Find where the given text appears and provide that cell's center as [X, Y] coordinate. 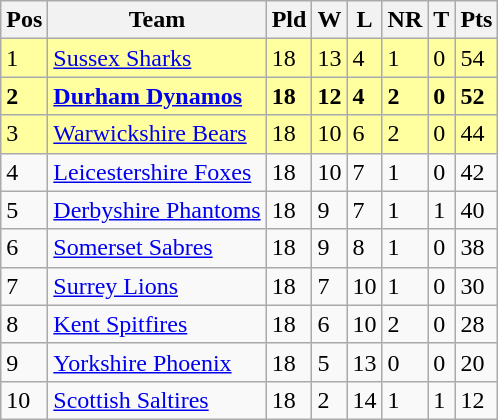
Surrey Lions [157, 286]
Pts [476, 20]
NR [405, 20]
42 [476, 172]
20 [476, 362]
Sussex Sharks [157, 58]
Derbyshire Phantoms [157, 210]
38 [476, 248]
14 [364, 400]
Warwickshire Bears [157, 134]
Kent Spitfires [157, 324]
30 [476, 286]
40 [476, 210]
Leicestershire Foxes [157, 172]
Team [157, 20]
44 [476, 134]
L [364, 20]
Scottish Saltires [157, 400]
52 [476, 96]
28 [476, 324]
T [442, 20]
3 [24, 134]
54 [476, 58]
Pos [24, 20]
W [330, 20]
Somerset Sabres [157, 248]
Pld [289, 20]
Yorkshire Phoenix [157, 362]
Durham Dynamos [157, 96]
